Extract the [x, y] coordinate from the center of the cell holding the provided text.  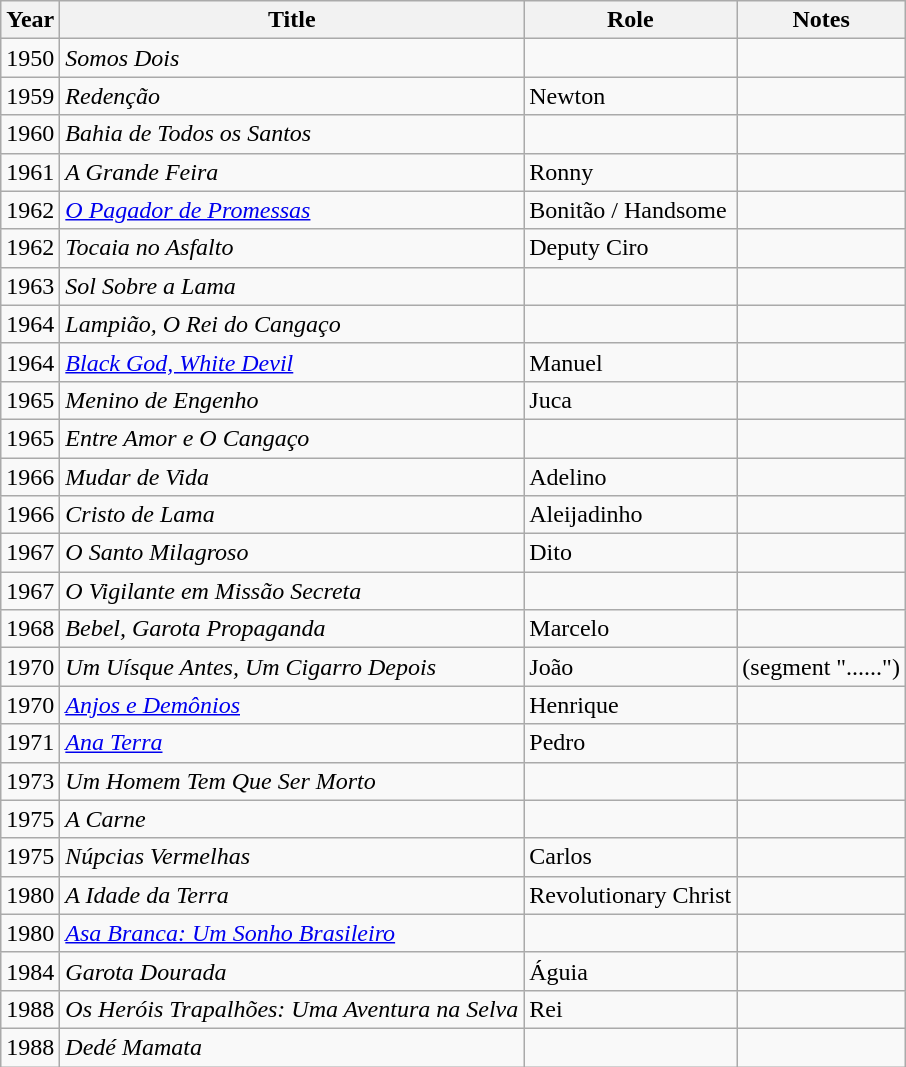
Ana Terra [292, 743]
Bahia de Todos os Santos [292, 134]
1968 [30, 629]
Juca [630, 400]
Pedro [630, 743]
Entre Amor e O Cangaço [292, 438]
Núpcias Vermelhas [292, 857]
O Pagador de Promessas [292, 210]
1971 [30, 743]
1963 [30, 286]
Ronny [630, 172]
Revolutionary Christ [630, 895]
Somos Dois [292, 58]
Garota Dourada [292, 971]
Lampião, O Rei do Cangaço [292, 324]
Dito [630, 553]
João [630, 667]
Um Homem Tem Que Ser Morto [292, 781]
A Carne [292, 819]
Asa Branca: Um Sonho Brasileiro [292, 933]
1984 [30, 971]
Role [630, 20]
Um Uísque Antes, Um Cigarro Depois [292, 667]
Newton [630, 96]
1960 [30, 134]
Rei [630, 1009]
Adelino [630, 477]
Manuel [630, 362]
Menino de Engenho [292, 400]
Dedé Mamata [292, 1047]
Year [30, 20]
Bonitão / Handsome [630, 210]
Henrique [630, 705]
Marcelo [630, 629]
Os Heróis Trapalhões: Uma Aventura na Selva [292, 1009]
Tocaia no Asfalto [292, 248]
Cristo de Lama [292, 515]
(segment "......") [822, 667]
Title [292, 20]
Anjos e Demônios [292, 705]
1950 [30, 58]
A Grande Feira [292, 172]
Bebel, Garota Propaganda [292, 629]
A Idade da Terra [292, 895]
1959 [30, 96]
Sol Sobre a Lama [292, 286]
O Santo Milagroso [292, 553]
Black God, White Devil [292, 362]
Águia [630, 971]
Notes [822, 20]
1961 [30, 172]
Deputy Ciro [630, 248]
1973 [30, 781]
Redenção [292, 96]
Aleijadinho [630, 515]
Mudar de Vida [292, 477]
O Vigilante em Missão Secreta [292, 591]
Carlos [630, 857]
